For the text-containing cell, return its midpoint in (x, y) coordinate format. 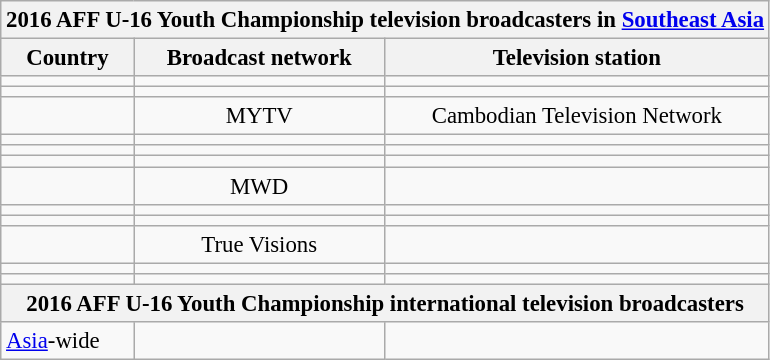
2016 AFF U-16 Youth Championship television broadcasters in Southeast Asia (386, 20)
Television station (576, 58)
MWD (259, 186)
Country (68, 58)
True Visions (259, 244)
Broadcast network (259, 58)
2016 AFF U-16 Youth Championship international television broadcasters (386, 303)
Cambodian Television Network (576, 116)
MYTV (259, 116)
Asia-wide (68, 341)
